Return the (X, Y) coordinate for the center point of the cell that contains the specified text.  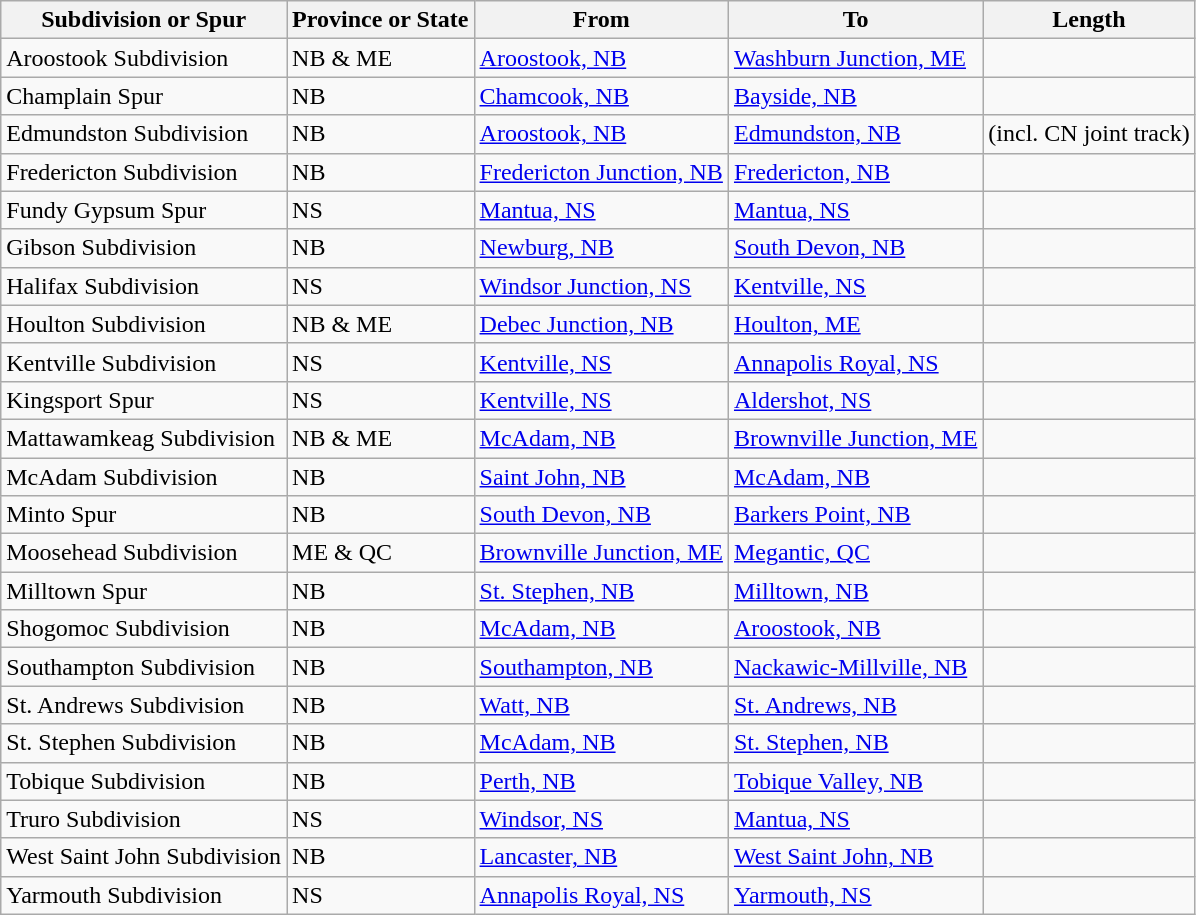
Houlton, ME (855, 324)
Aroostook Subdivision (144, 58)
Perth, NB (601, 781)
Windsor, NS (601, 819)
Mattawamkeag Subdivision (144, 438)
Gibson Subdivision (144, 248)
Kingsport Spur (144, 400)
West Saint John Subdivision (144, 857)
Tobique Subdivision (144, 781)
St. Stephen Subdivision (144, 743)
Minto Spur (144, 515)
St. Andrews Subdivision (144, 705)
Southampton Subdivision (144, 667)
Tobique Valley, NB (855, 781)
Moosehead Subdivision (144, 553)
St. Andrews, NB (855, 705)
Newburg, NB (601, 248)
Fundy Gypsum Spur (144, 210)
McAdam Subdivision (144, 477)
Milltown Spur (144, 591)
Washburn Junction, ME (855, 58)
Edmundston Subdivision (144, 134)
Fredericton Subdivision (144, 172)
From (601, 20)
Champlain Spur (144, 96)
ME & QC (380, 553)
Fredericton Junction, NB (601, 172)
Fredericton, NB (855, 172)
Watt, NB (601, 705)
Southampton, NB (601, 667)
West Saint John, NB (855, 857)
Yarmouth Subdivision (144, 895)
Truro Subdivision (144, 819)
Yarmouth, NS (855, 895)
Length (1089, 20)
Aldershot, NS (855, 400)
Saint John, NB (601, 477)
Houlton Subdivision (144, 324)
Chamcook, NB (601, 96)
Bayside, NB (855, 96)
Edmundston, NB (855, 134)
Lancaster, NB (601, 857)
Nackawic-Millville, NB (855, 667)
Barkers Point, NB (855, 515)
Province or State (380, 20)
Megantic, QC (855, 553)
Windsor Junction, NS (601, 286)
Subdivision or Spur (144, 20)
Halifax Subdivision (144, 286)
Milltown, NB (855, 591)
To (855, 20)
Shogomoc Subdivision (144, 629)
(incl. CN joint track) (1089, 134)
Debec Junction, NB (601, 324)
Kentville Subdivision (144, 362)
